Find where the given text appears and provide that cell's center as (x, y) coordinate. 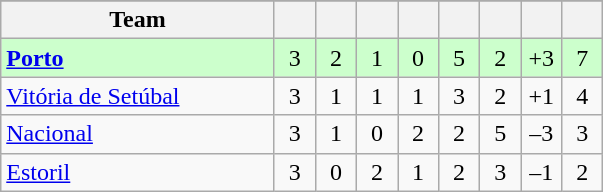
–3 (542, 134)
+3 (542, 58)
–1 (542, 172)
4 (582, 96)
7 (582, 58)
Nacional (138, 134)
Estoril (138, 172)
Porto (138, 58)
+1 (542, 96)
Team (138, 20)
Vitória de Setúbal (138, 96)
